Pinpoint the cell where the given text exists, returning its (X, Y) midpoint coordinate. 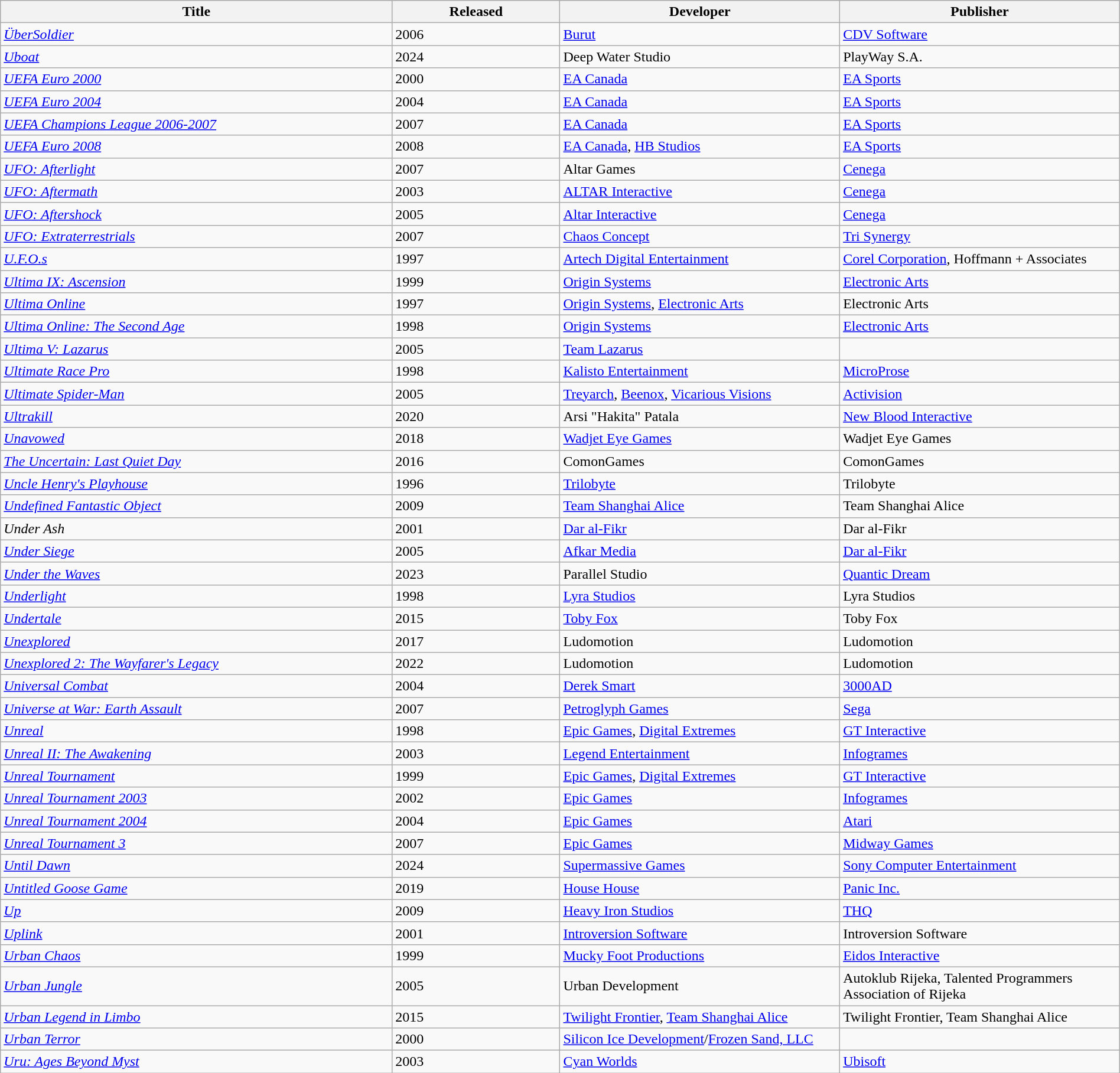
THQ (980, 911)
Until Dawn (196, 866)
Unavowed (196, 439)
Developer (700, 12)
Parallel Studio (700, 573)
Tri Synergy (980, 236)
2019 (476, 888)
Uncle Henry's Playhouse (196, 484)
Kalisto Entertainment (700, 371)
Artech Digital Entertainment (700, 259)
The Uncertain: Last Quiet Day (196, 461)
Unexplored 2: The Wayfarer's Legacy (196, 664)
Unreal Tournament 2003 (196, 798)
Ultima Online: The Second Age (196, 327)
2023 (476, 573)
Urban Terror (196, 1039)
Midway Games (980, 843)
ALTAR Interactive (700, 191)
ÜberSoldier (196, 34)
Heavy Iron Studios (700, 911)
Burut (700, 34)
Unexplored (196, 641)
2018 (476, 439)
Ubisoft (980, 1062)
Under the Waves (196, 573)
2017 (476, 641)
Silicon Ice Development/Frozen Sand, LLC (700, 1039)
Supermassive Games (700, 866)
2006 (476, 34)
U.F.O.s (196, 259)
Ultimate Spider-Man (196, 394)
Sega (980, 709)
Treyarch, Beenox, Vicarious Visions (700, 394)
Unreal (196, 731)
Under Ash (196, 529)
Quantic Dream (980, 573)
2022 (476, 664)
Under Siege (196, 551)
Eidos Interactive (980, 955)
Urban Jungle (196, 986)
Universe at War: Earth Assault (196, 709)
2008 (476, 146)
Unreal Tournament 3 (196, 843)
Derek Smart (700, 686)
UFO: Aftershock (196, 214)
Altar Interactive (700, 214)
Title (196, 12)
Universal Combat (196, 686)
Uru: Ages Beyond Myst (196, 1062)
Team Lazarus (700, 349)
UFO: Aftermath (196, 191)
Legend Entertainment (700, 754)
Ultima Online (196, 304)
Corel Corporation, Hoffmann + Associates (980, 259)
Activision (980, 394)
1996 (476, 484)
Unreal Tournament (196, 776)
UEFA Euro 2008 (196, 146)
Untitled Goose Game (196, 888)
Urban Chaos (196, 955)
Altar Games (700, 169)
2020 (476, 416)
3000AD (980, 686)
Up (196, 911)
Autoklub Rijeka, Talented Programmers Association of Rijeka (980, 986)
Cyan Worlds (700, 1062)
Undertale (196, 618)
Unreal II: The Awakening (196, 754)
House House (700, 888)
Origin Systems, Electronic Arts (700, 304)
MicroProse (980, 371)
Unreal Tournament 2004 (196, 821)
Deep Water Studio (700, 57)
Publisher (980, 12)
Urban Development (700, 986)
UEFA Champions League 2006-2007 (196, 124)
Panic Inc. (980, 888)
Urban Legend in Limbo (196, 1016)
Underlight (196, 596)
UEFA Euro 2004 (196, 102)
Arsi "Hakita" Patala (700, 416)
Sony Computer Entertainment (980, 866)
Afkar Media (700, 551)
Uplink (196, 933)
EA Canada, HB Studios (700, 146)
2016 (476, 461)
Mucky Foot Productions (700, 955)
PlayWay S.A. (980, 57)
Petroglyph Games (700, 709)
Ultrakill (196, 416)
Released (476, 12)
Uboat (196, 57)
UFO: Afterlight (196, 169)
Ultima V: Lazarus (196, 349)
UFO: Extraterrestrials (196, 236)
Atari (980, 821)
Chaos Concept (700, 236)
Ultimate Race Pro (196, 371)
Ultima IX: Ascension (196, 282)
2002 (476, 798)
New Blood Interactive (980, 416)
CDV Software (980, 34)
Undefined Fantastic Object (196, 506)
UEFA Euro 2000 (196, 79)
